Extract the (x, y) coordinate from the center of the cell holding the provided text.  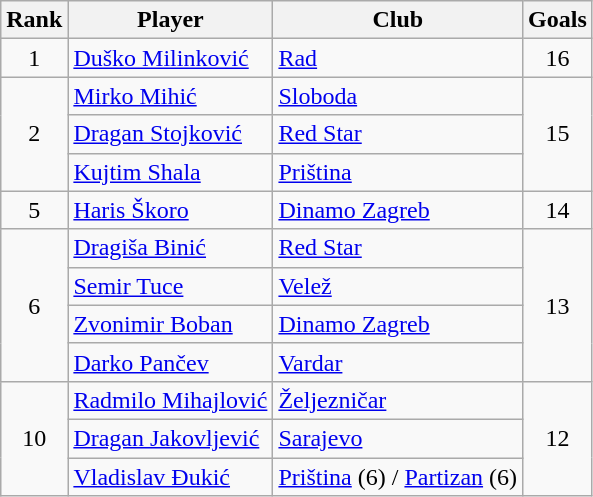
6 (34, 305)
Željezničar (398, 400)
12 (558, 438)
Dragan Stojković (170, 134)
Goals (558, 20)
Dragiša Binić (170, 248)
Semir Tuce (170, 286)
1 (34, 58)
Vladislav Đukić (170, 477)
15 (558, 134)
Rad (398, 58)
13 (558, 305)
5 (34, 210)
Velež (398, 286)
Rank (34, 20)
16 (558, 58)
Haris Škoro (170, 210)
Club (398, 20)
Radmilo Mihajlović (170, 400)
Sarajevo (398, 438)
Player (170, 20)
Kujtim Shala (170, 172)
Duško Milinković (170, 58)
10 (34, 438)
Mirko Mihić (170, 96)
Vardar (398, 362)
Zvonimir Boban (170, 324)
Sloboda (398, 96)
Darko Pančev (170, 362)
Dragan Jakovljević (170, 438)
Priština (6) / Partizan (6) (398, 477)
2 (34, 134)
14 (558, 210)
Priština (398, 172)
